Capture the cell that displays the provided text and extract its (X, Y) central coordinate. 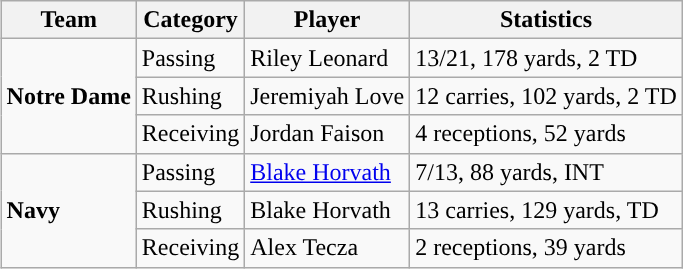
Riley Leonard (328, 58)
12 carries, 102 yards, 2 TD (546, 96)
Alex Tecza (328, 248)
13/21, 178 yards, 2 TD (546, 58)
Jeremiyah Love (328, 96)
Team (68, 20)
7/13, 88 yards, INT (546, 172)
13 carries, 129 yards, TD (546, 210)
Category (190, 20)
Statistics (546, 20)
Jordan Faison (328, 134)
Navy (68, 210)
2 receptions, 39 yards (546, 248)
Notre Dame (68, 96)
4 receptions, 52 yards (546, 134)
Player (328, 20)
